Search for the cell housing the specified text and yield its [x, y] center coordinate. 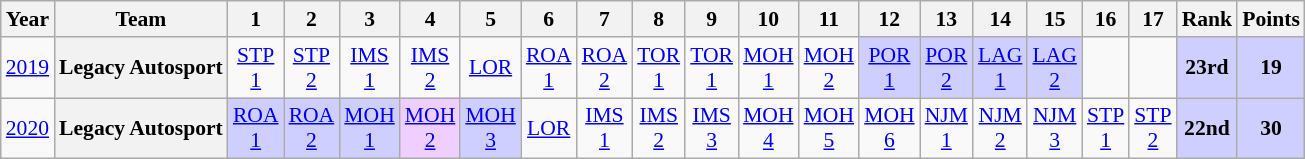
2 [312, 19]
MOH6 [890, 128]
30 [1271, 128]
15 [1054, 19]
MOH3 [490, 128]
MOH4 [768, 128]
NJM3 [1054, 128]
NJM1 [946, 128]
2020 [28, 128]
16 [1106, 19]
10 [768, 19]
12 [890, 19]
19 [1271, 68]
LAG2 [1054, 68]
4 [430, 19]
1 [256, 19]
22nd [1208, 128]
6 [549, 19]
7 [605, 19]
3 [370, 19]
MOH5 [830, 128]
Year [28, 19]
13 [946, 19]
17 [1152, 19]
IMS3 [712, 128]
11 [830, 19]
2019 [28, 68]
Points [1271, 19]
POR1 [890, 68]
LAG1 [1000, 68]
NJM2 [1000, 128]
Team [141, 19]
8 [658, 19]
9 [712, 19]
23rd [1208, 68]
14 [1000, 19]
Rank [1208, 19]
5 [490, 19]
POR2 [946, 68]
